Output the [x, y] coordinate of the center of the cell containing the given text.  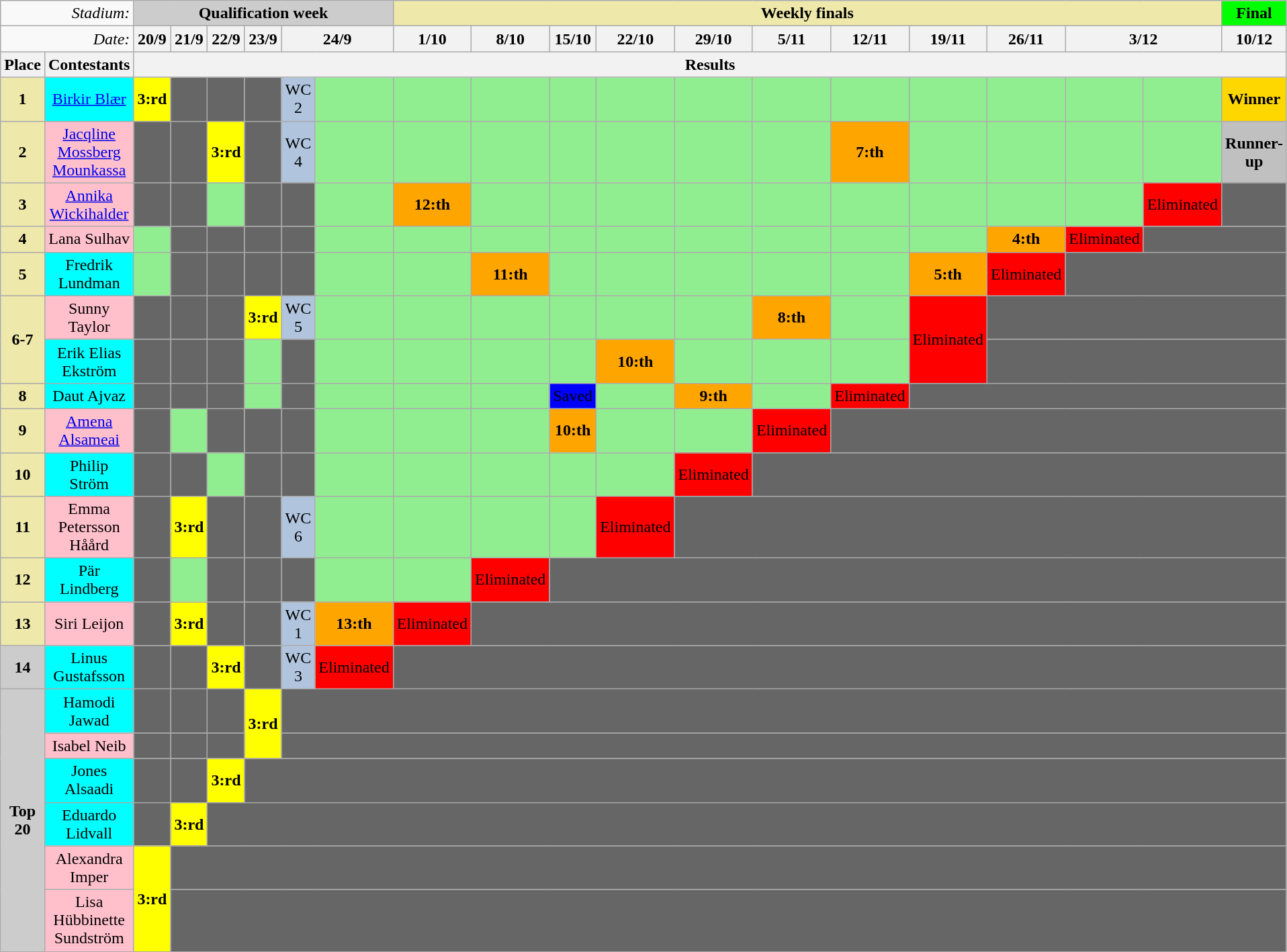
Lana Sulhav [89, 239]
Birkir Blær [89, 99]
Emma Petersson Håård [89, 527]
Hamodi Jawad [89, 711]
22/9 [226, 39]
29/10 [713, 39]
WC 1 [298, 623]
Lisa Hübbinette Sundström [89, 920]
Eduardo Lidvall [89, 824]
19/11 [948, 39]
12:th [432, 204]
21/9 [189, 39]
Final [1255, 13]
1 [23, 99]
Annika Wickihalder [89, 204]
Runner-up [1255, 152]
8:th [791, 317]
4:th [1026, 239]
24/9 [337, 39]
14 [23, 668]
7:th [870, 152]
3/12 [1143, 39]
Winner [1255, 99]
Pär Lindberg [89, 580]
Place [23, 64]
Saved [573, 396]
Fredrik Lundman [89, 274]
Erik Elias Ekström [89, 361]
9 [23, 430]
Alexandra Imper [89, 868]
12/11 [870, 39]
5 [23, 274]
13 [23, 623]
11 [23, 527]
26/11 [1026, 39]
WC 5 [298, 317]
Weekly finals [807, 13]
Jacqline Mossberg Mounkassa [89, 152]
Jones Alsaadi [89, 781]
Results [711, 64]
22/10 [635, 39]
Stadium: [67, 13]
5/11 [791, 39]
Isabel Neib [89, 746]
Top20 [23, 820]
WC 3 [298, 668]
8/10 [511, 39]
10/12 [1255, 39]
11:th [511, 274]
WC 6 [298, 527]
Philip Ström [89, 474]
2 [23, 152]
Amena Alsameai [89, 430]
15/10 [573, 39]
12 [23, 580]
Sunny Taylor [89, 317]
20/9 [152, 39]
Qualification week [263, 13]
3 [23, 204]
4 [23, 239]
8 [23, 396]
Daut Ajvaz [89, 396]
WC 2 [298, 99]
1/10 [432, 39]
9:th [713, 396]
Date: [67, 39]
6-7 [23, 339]
Linus Gustafsson [89, 668]
23/9 [263, 39]
Contestants [89, 64]
WC 4 [298, 152]
13:th [354, 623]
Siri Leijon [89, 623]
10 [23, 474]
5:th [948, 274]
